Return (x, y) of the center of cell containing provided text 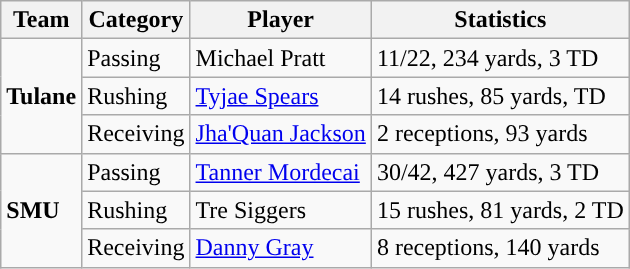
Jha'Quan Jackson (280, 134)
Danny Gray (280, 248)
Tre Siggers (280, 210)
SMU (42, 210)
15 rushes, 81 yards, 2 TD (500, 210)
11/22, 234 yards, 3 TD (500, 58)
Category (136, 20)
14 rushes, 85 yards, TD (500, 96)
Michael Pratt (280, 58)
8 receptions, 140 yards (500, 248)
Tanner Mordecai (280, 172)
Player (280, 20)
Team (42, 20)
Statistics (500, 20)
2 receptions, 93 yards (500, 134)
Tyjae Spears (280, 96)
Tulane (42, 96)
30/42, 427 yards, 3 TD (500, 172)
